Identify which cell holds the provided text, then report its (x, y) central coordinate. 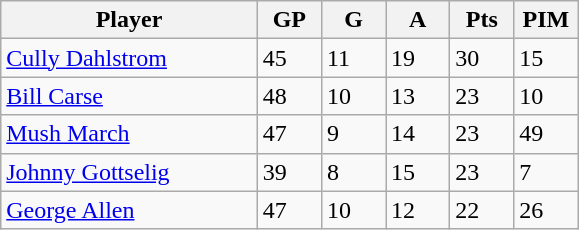
George Allen (130, 210)
A (418, 20)
39 (289, 172)
Bill Carse (130, 96)
26 (546, 210)
9 (353, 134)
7 (546, 172)
Mush March (130, 134)
13 (418, 96)
45 (289, 58)
12 (418, 210)
GP (289, 20)
PIM (546, 20)
22 (482, 210)
30 (482, 58)
8 (353, 172)
Johnny Gottselig (130, 172)
G (353, 20)
14 (418, 134)
Player (130, 20)
19 (418, 58)
11 (353, 58)
48 (289, 96)
Cully Dahlstrom (130, 58)
Pts (482, 20)
49 (546, 134)
